Provide the (X, Y) coordinate of the cell's center where the given text is located.  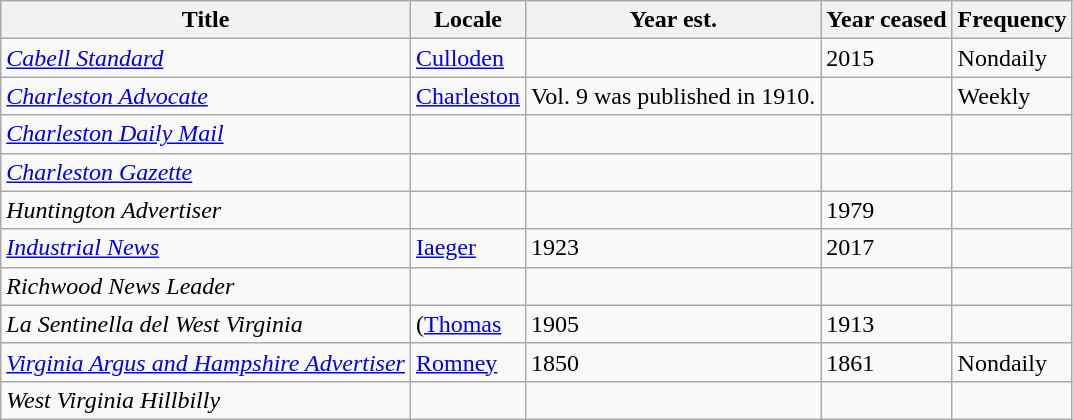
Huntington Advertiser (206, 210)
Culloden (468, 58)
Frequency (1012, 20)
1913 (886, 324)
Charleston Advocate (206, 96)
Charleston Gazette (206, 172)
La Sentinella del West Virginia (206, 324)
Richwood News Leader (206, 286)
Charleston Daily Mail (206, 134)
West Virginia Hillbilly (206, 400)
Virginia Argus and Hampshire Advertiser (206, 362)
Year est. (674, 20)
1861 (886, 362)
Year ceased (886, 20)
1979 (886, 210)
Charleston (468, 96)
(Thomas (468, 324)
1905 (674, 324)
Title (206, 20)
Vol. 9 was published in 1910. (674, 96)
1923 (674, 248)
Iaeger (468, 248)
2015 (886, 58)
Industrial News (206, 248)
Romney (468, 362)
Locale (468, 20)
Cabell Standard (206, 58)
Weekly (1012, 96)
2017 (886, 248)
1850 (674, 362)
